For the text-containing cell, return its midpoint in [X, Y] coordinate format. 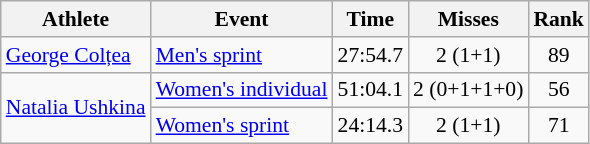
24:14.3 [370, 126]
2 (0+1+1+0) [468, 90]
Time [370, 19]
56 [558, 90]
27:54.7 [370, 55]
Women's sprint [242, 126]
Natalia Ushkina [76, 108]
George Colțea [76, 55]
Women's individual [242, 90]
Athlete [76, 19]
Men's sprint [242, 55]
Rank [558, 19]
89 [558, 55]
71 [558, 126]
Event [242, 19]
Misses [468, 19]
51:04.1 [370, 90]
